For the text-containing cell, return its midpoint in [x, y] coordinate format. 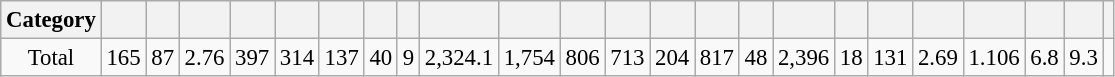
40 [380, 58]
165 [124, 58]
6.8 [1044, 58]
314 [298, 58]
713 [628, 58]
2.76 [204, 58]
806 [582, 58]
48 [756, 58]
131 [890, 58]
9.3 [1084, 58]
18 [852, 58]
9 [408, 58]
Total [51, 58]
397 [252, 58]
1.106 [994, 58]
87 [162, 58]
2,324.1 [458, 58]
137 [342, 58]
2,396 [804, 58]
204 [672, 58]
2.69 [938, 58]
817 [718, 58]
1,754 [529, 58]
Category [51, 20]
